Detect which cell encompasses the target text, then output its [X, Y] center coordinate. 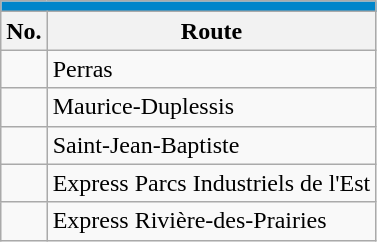
Maurice-Duplessis [212, 107]
Express Rivière-des-Prairies [212, 221]
Saint-Jean-Baptiste [212, 145]
Express Parcs Industriels de l'Est [212, 183]
No. [24, 31]
Route [212, 31]
Perras [212, 69]
